Detect which cell encompasses the target text, then output its (X, Y) center coordinate. 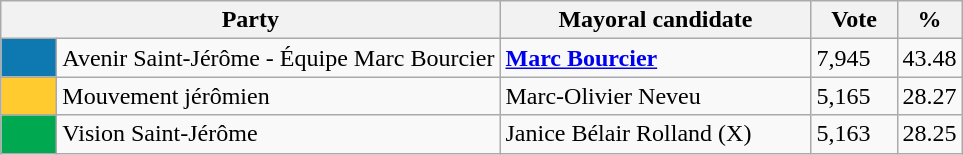
43.48 (930, 58)
Party (250, 20)
Marc Bourcier (656, 58)
7,945 (854, 58)
5,163 (854, 134)
Avenir Saint-Jérôme - Équipe Marc Bourcier (278, 58)
Marc-Olivier Neveu (656, 96)
Vote (854, 20)
28.27 (930, 96)
Mouvement jérômien (278, 96)
% (930, 20)
Janice Bélair Rolland (X) (656, 134)
Vision Saint-Jérôme (278, 134)
Mayoral candidate (656, 20)
28.25 (930, 134)
5,165 (854, 96)
